Determine the [x, y] coordinate at the center of the cell enclosing the given text.  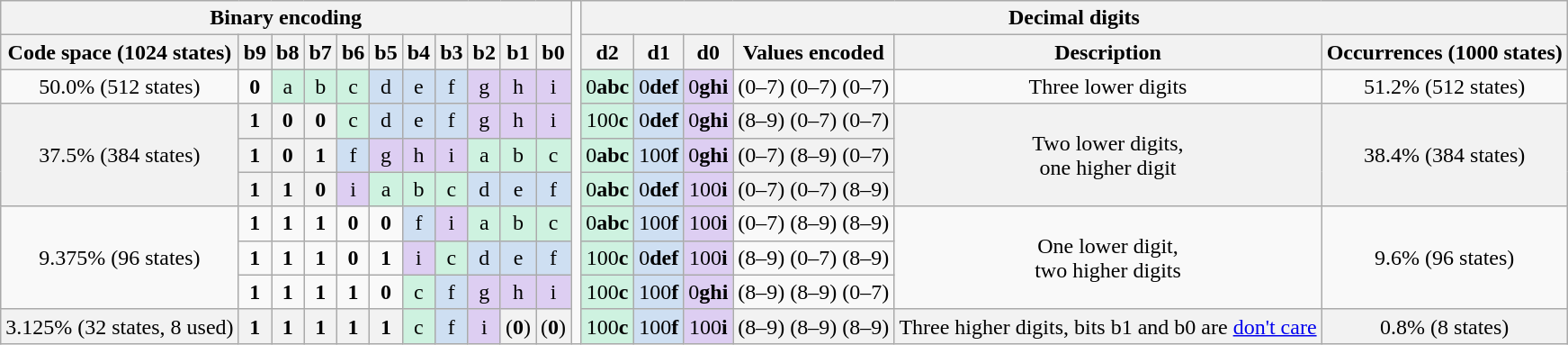
b1 [518, 52]
b9 [255, 52]
Decimal digits [1074, 18]
Values encoded [813, 52]
(0–7) (8–9) (0–7) [813, 155]
Three higher digits, bits b1 and b0 are don't care [1108, 326]
Binary encoding [286, 18]
(8–9) (8–9) (0–7) [813, 292]
(0–7) (0–7) (8–9) [813, 189]
b8 [288, 52]
d1 [659, 52]
b5 [386, 52]
Two lower digits,one higher digit [1108, 155]
d2 [608, 52]
One lower digit,two higher digits [1108, 258]
9.375% (96 states) [120, 258]
Three lower digits [1108, 86]
51.2% (512 states) [1445, 86]
(0–7) (0–7) (0–7) [813, 86]
b6 [353, 52]
b3 [452, 52]
3.125% (32 states, 8 used) [120, 326]
Code space (1024 states) [120, 52]
Occurrences (1000 states) [1445, 52]
(0–7) (8–9) (8–9) [813, 223]
0.8% (8 states) [1445, 326]
(8–9) (8–9) (8–9) [813, 326]
50.0% (512 states) [120, 86]
b4 [418, 52]
38.4% (384 states) [1445, 155]
d0 [709, 52]
(8–9) (0–7) (8–9) [813, 258]
(8–9) (0–7) (0–7) [813, 121]
37.5% (384 states) [120, 155]
b2 [484, 52]
b0 [554, 52]
Description [1108, 52]
9.6% (96 states) [1445, 258]
b7 [320, 52]
